For the text-containing cell, return its midpoint in (x, y) coordinate format. 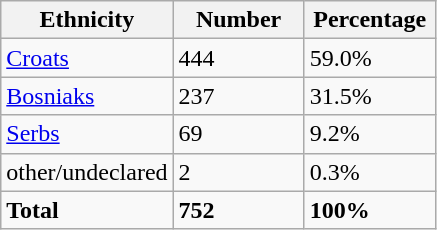
Total (87, 210)
9.2% (370, 134)
Percentage (370, 20)
100% (370, 210)
31.5% (370, 96)
Number (238, 20)
444 (238, 58)
other/undeclared (87, 172)
2 (238, 172)
Croats (87, 58)
Serbs (87, 134)
69 (238, 134)
Bosniaks (87, 96)
0.3% (370, 172)
Ethnicity (87, 20)
59.0% (370, 58)
752 (238, 210)
237 (238, 96)
